Search for the cell housing the specified text and yield its [X, Y] center coordinate. 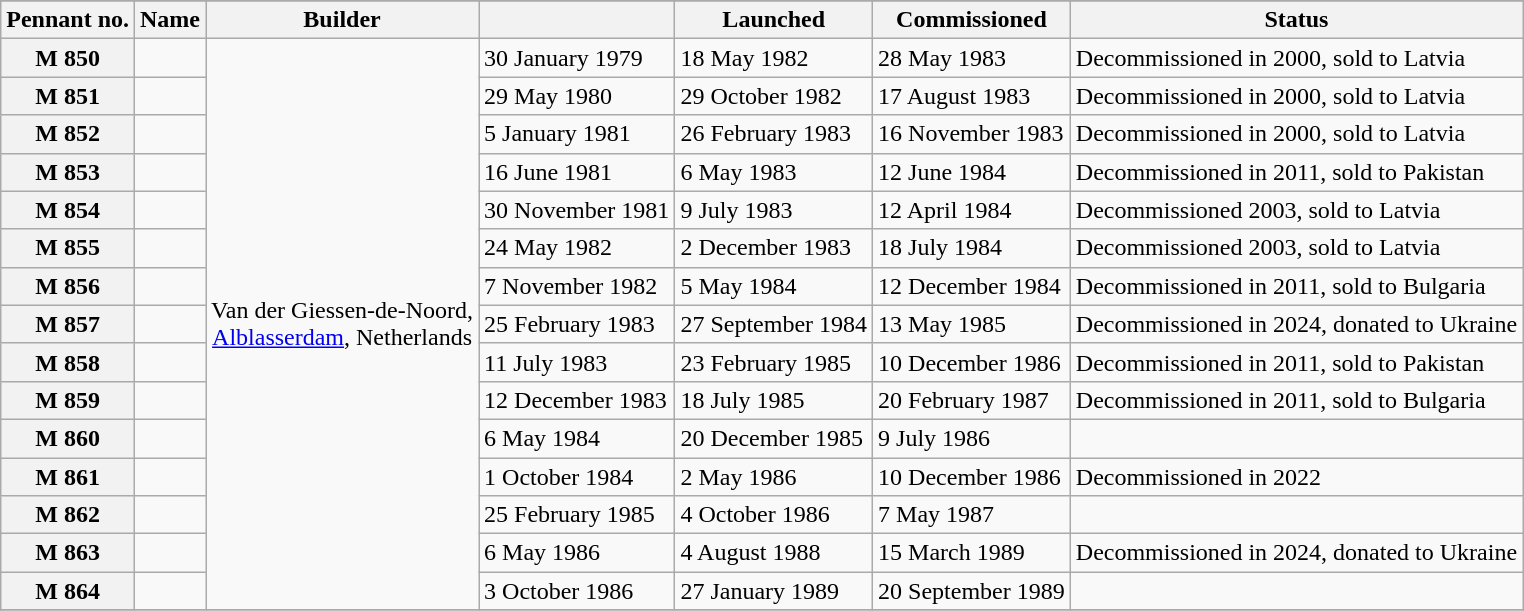
6 May 1984 [577, 438]
16 November 1983 [972, 134]
27 January 1989 [774, 591]
15 March 1989 [972, 553]
3 October 1986 [577, 591]
2 December 1983 [774, 248]
29 May 1980 [577, 96]
1 October 1984 [577, 477]
M 864 [68, 591]
4 October 1986 [774, 515]
27 September 1984 [774, 324]
M 852 [68, 134]
28 May 1983 [972, 58]
M 862 [68, 515]
Builder [342, 20]
6 May 1986 [577, 553]
M 856 [68, 286]
6 May 1983 [774, 172]
M 850 [68, 58]
M 858 [68, 362]
17 August 1983 [972, 96]
Status [1296, 20]
Commissioned [972, 20]
23 February 1985 [774, 362]
20 February 1987 [972, 400]
M 859 [68, 400]
12 December 1983 [577, 400]
30 November 1981 [577, 210]
7 May 1987 [972, 515]
9 July 1983 [774, 210]
18 July 1985 [774, 400]
Van der Giessen-de-Noord,Alblasserdam, Netherlands [342, 324]
25 February 1983 [577, 324]
5 May 1984 [774, 286]
Decommissioned in 2022 [1296, 477]
M 863 [68, 553]
18 May 1982 [774, 58]
5 January 1981 [577, 134]
7 November 1982 [577, 286]
M 854 [68, 210]
20 December 1985 [774, 438]
11 July 1983 [577, 362]
M 853 [68, 172]
M 857 [68, 324]
M 860 [68, 438]
M 851 [68, 96]
20 September 1989 [972, 591]
Pennant no. [68, 20]
25 February 1985 [577, 515]
13 May 1985 [972, 324]
24 May 1982 [577, 248]
18 July 1984 [972, 248]
26 February 1983 [774, 134]
2 May 1986 [774, 477]
9 July 1986 [972, 438]
Launched [774, 20]
M 855 [68, 248]
30 January 1979 [577, 58]
12 December 1984 [972, 286]
Name [170, 20]
12 June 1984 [972, 172]
4 August 1988 [774, 553]
29 October 1982 [774, 96]
12 April 1984 [972, 210]
M 861 [68, 477]
16 June 1981 [577, 172]
